Determine the [x, y] coordinate at the center of the cell enclosing the given text.  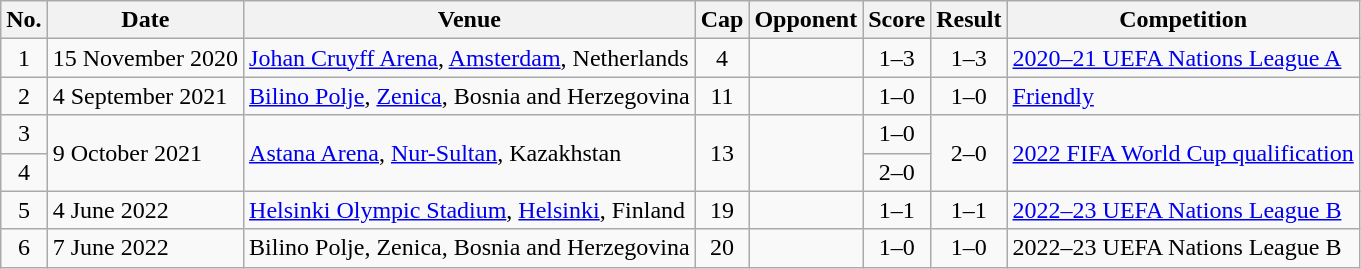
Competition [1183, 20]
2022 FIFA World Cup qualification [1183, 153]
9 October 2021 [145, 153]
13 [722, 153]
4 June 2022 [145, 210]
4 September 2021 [145, 96]
Helsinki Olympic Stadium, Helsinki, Finland [470, 210]
No. [24, 20]
15 November 2020 [145, 58]
7 June 2022 [145, 248]
6 [24, 248]
Cap [722, 20]
2 [24, 96]
Astana Arena, Nur-Sultan, Kazakhstan [470, 153]
20 [722, 248]
Result [969, 20]
3 [24, 134]
Johan Cruyff Arena, Amsterdam, Netherlands [470, 58]
Venue [470, 20]
1 [24, 58]
11 [722, 96]
2020–21 UEFA Nations League A [1183, 58]
Opponent [806, 20]
Friendly [1183, 96]
Score [897, 20]
19 [722, 210]
Date [145, 20]
5 [24, 210]
